Pinpoint the cell where the given text exists, returning its [x, y] midpoint coordinate. 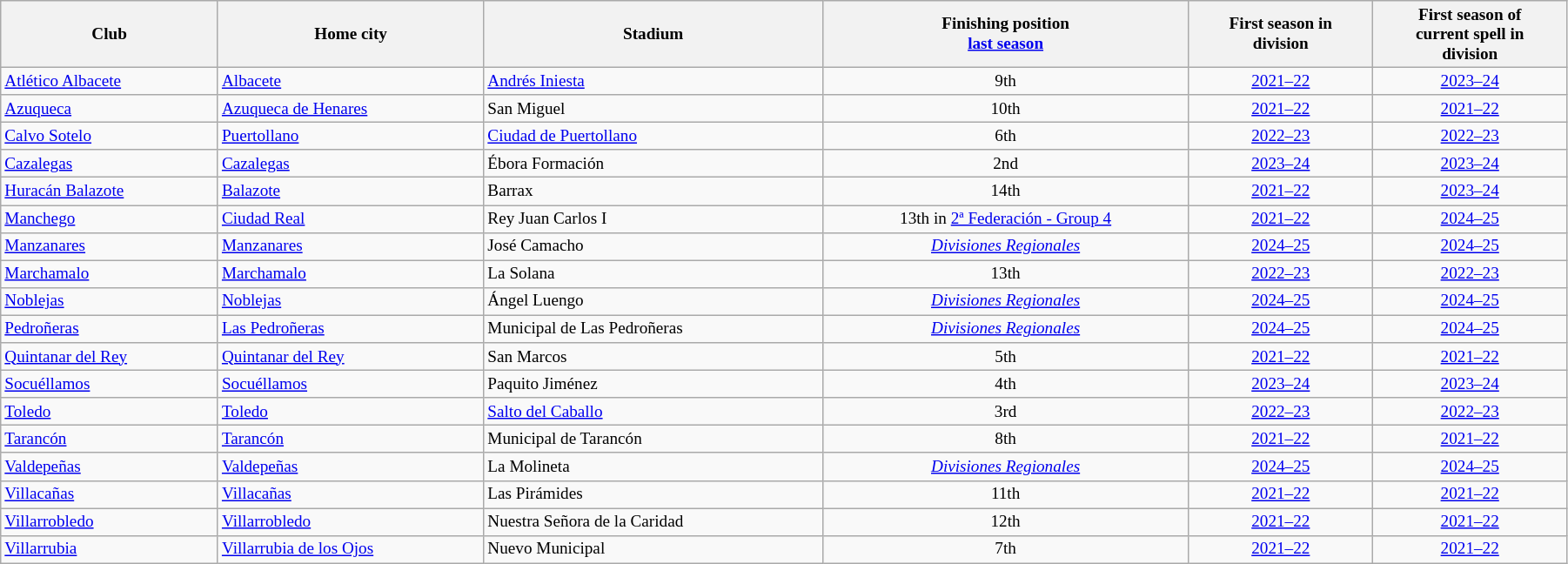
Andrés Iniesta [653, 81]
Paquito Jiménez [653, 384]
Salto del Caballo [653, 412]
Villarrubia [110, 549]
Pedroñeras [110, 329]
9th [1006, 81]
Ciudad de Puertollano [653, 136]
Municipal de Tarancón [653, 440]
Manchego [110, 218]
Municipal de Las Pedroñeras [653, 329]
Club [110, 35]
Albacete [350, 81]
4th [1006, 384]
Huracán Balazote [110, 191]
Azuqueca de Henares [350, 109]
Balazote [350, 191]
13th in 2ª Federación - Group 4 [1006, 218]
Puertollano [350, 136]
Calvo Sotelo [110, 136]
2nd [1006, 164]
Stadium [653, 35]
First season indivision [1281, 35]
5th [1006, 357]
12th [1006, 521]
6th [1006, 136]
8th [1006, 440]
Nuestra Señora de la Caridad [653, 521]
San Miguel [653, 109]
San Marcos [653, 357]
Rey Juan Carlos I [653, 218]
Las Pirámides [653, 494]
Azuqueca [110, 109]
José Camacho [653, 246]
La Solana [653, 274]
13th [1006, 274]
First season ofcurrent spell in division [1470, 35]
Ángel Luengo [653, 301]
10th [1006, 109]
Finishing positionlast season [1006, 35]
Nuevo Municipal [653, 549]
Atlético Albacete [110, 81]
Home city [350, 35]
La Molineta [653, 467]
Villarrubia de los Ojos [350, 549]
11th [1006, 494]
Barrax [653, 191]
Ciudad Real [350, 218]
Ébora Formación [653, 164]
14th [1006, 191]
7th [1006, 549]
3rd [1006, 412]
Las Pedroñeras [350, 329]
